Determine the (x, y) coordinate at the center of the cell enclosing the given text.  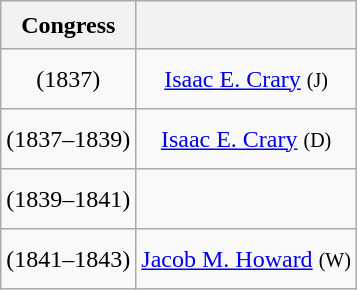
(1841–1843) (68, 259)
Jacob M. Howard (W) (246, 259)
(1837) (68, 79)
Isaac E. Crary (J) (246, 79)
(1839–1841) (68, 199)
Isaac E. Crary (D) (246, 139)
(1837–1839) (68, 139)
Cong­ress (68, 25)
